Detect which cell encompasses the target text, then output its (x, y) center coordinate. 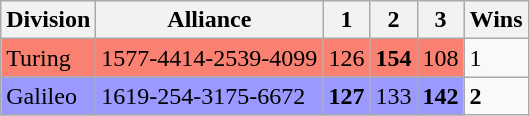
1619-254-3175-6672 (210, 96)
Turing (48, 58)
Division (48, 20)
Alliance (210, 20)
142 (440, 96)
Galileo (48, 96)
133 (394, 96)
1577-4414-2539-4099 (210, 58)
3 (440, 20)
154 (394, 58)
126 (346, 58)
Wins (496, 20)
127 (346, 96)
108 (440, 58)
